Provide the (X, Y) coordinate of the cell's center where the given text is located.  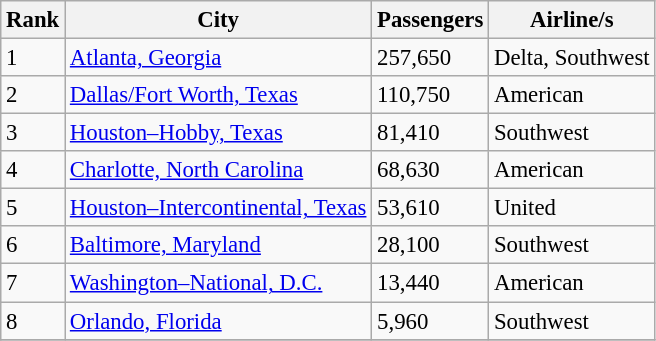
Passengers (430, 20)
United (572, 208)
Houston–Intercontinental, Texas (218, 208)
81,410 (430, 133)
1 (33, 58)
28,100 (430, 245)
257,650 (430, 58)
5,960 (430, 321)
Houston–Hobby, Texas (218, 133)
7 (33, 283)
Baltimore, Maryland (218, 245)
Airline/s (572, 20)
Washington–National, D.C. (218, 283)
2 (33, 95)
Charlotte, North Carolina (218, 170)
68,630 (430, 170)
110,750 (430, 95)
4 (33, 170)
13,440 (430, 283)
Delta, Southwest (572, 58)
Rank (33, 20)
City (218, 20)
53,610 (430, 208)
6 (33, 245)
3 (33, 133)
Orlando, Florida (218, 321)
Atlanta, Georgia (218, 58)
Dallas/Fort Worth, Texas (218, 95)
5 (33, 208)
8 (33, 321)
